Output the [X, Y] coordinate of the center of the cell containing the given text.  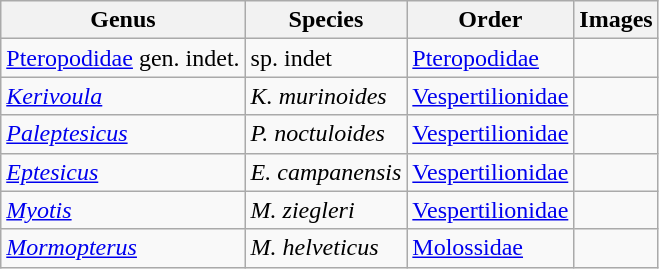
P. noctuloides [326, 134]
Species [326, 20]
M. helveticus [326, 248]
Mormopterus [123, 248]
Genus [123, 20]
Pteropodidae gen. indet. [123, 58]
Pteropodidae [490, 58]
Myotis [123, 210]
Eptesicus [123, 172]
Kerivoula [123, 96]
E. campanensis [326, 172]
Images [616, 20]
M. ziegleri [326, 210]
Order [490, 20]
Molossidae [490, 248]
sp. indet [326, 58]
Paleptesicus [123, 134]
K. murinoides [326, 96]
